Scan for the cell matching the given text and deliver its [x, y] coordinate at center. 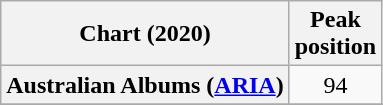
94 [335, 85]
Peakposition [335, 34]
Australian Albums (ARIA) [145, 85]
Chart (2020) [145, 34]
